Locate the cell with the specified text and output its (X, Y) center coordinate. 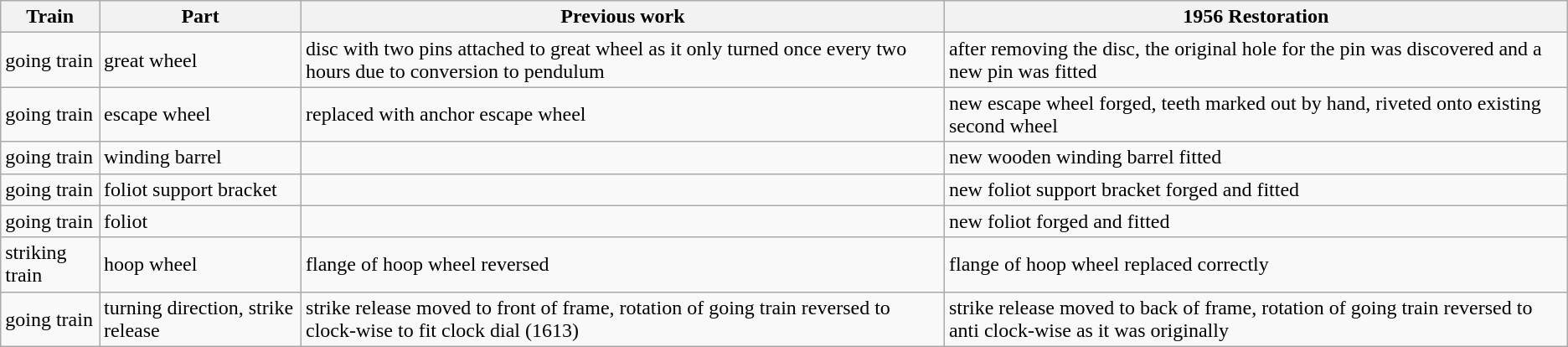
new foliot support bracket forged and fitted (1256, 189)
replaced with anchor escape wheel (623, 114)
strike release moved to front of frame, rotation of going train reversed to clock-wise to fit clock dial (1613) (623, 319)
winding barrel (201, 158)
strike release moved to back of frame, rotation of going train reversed to anti clock-wise as it was originally (1256, 319)
great wheel (201, 60)
flange of hoop wheel reversed (623, 265)
escape wheel (201, 114)
disc with two pins attached to great wheel as it only turned once every two hours due to conversion to pendulum (623, 60)
foliot (201, 221)
turning direction, strike release (201, 319)
1956 Restoration (1256, 17)
Train (50, 17)
after removing the disc, the original hole for the pin was discovered and a new pin was fitted (1256, 60)
foliot support bracket (201, 189)
new foliot forged and fitted (1256, 221)
hoop wheel (201, 265)
Part (201, 17)
new wooden winding barrel fitted (1256, 158)
flange of hoop wheel replaced correctly (1256, 265)
Previous work (623, 17)
striking train (50, 265)
new escape wheel forged, teeth marked out by hand, riveted onto existing second wheel (1256, 114)
